Find where the given text appears and provide that cell's center as [X, Y] coordinate. 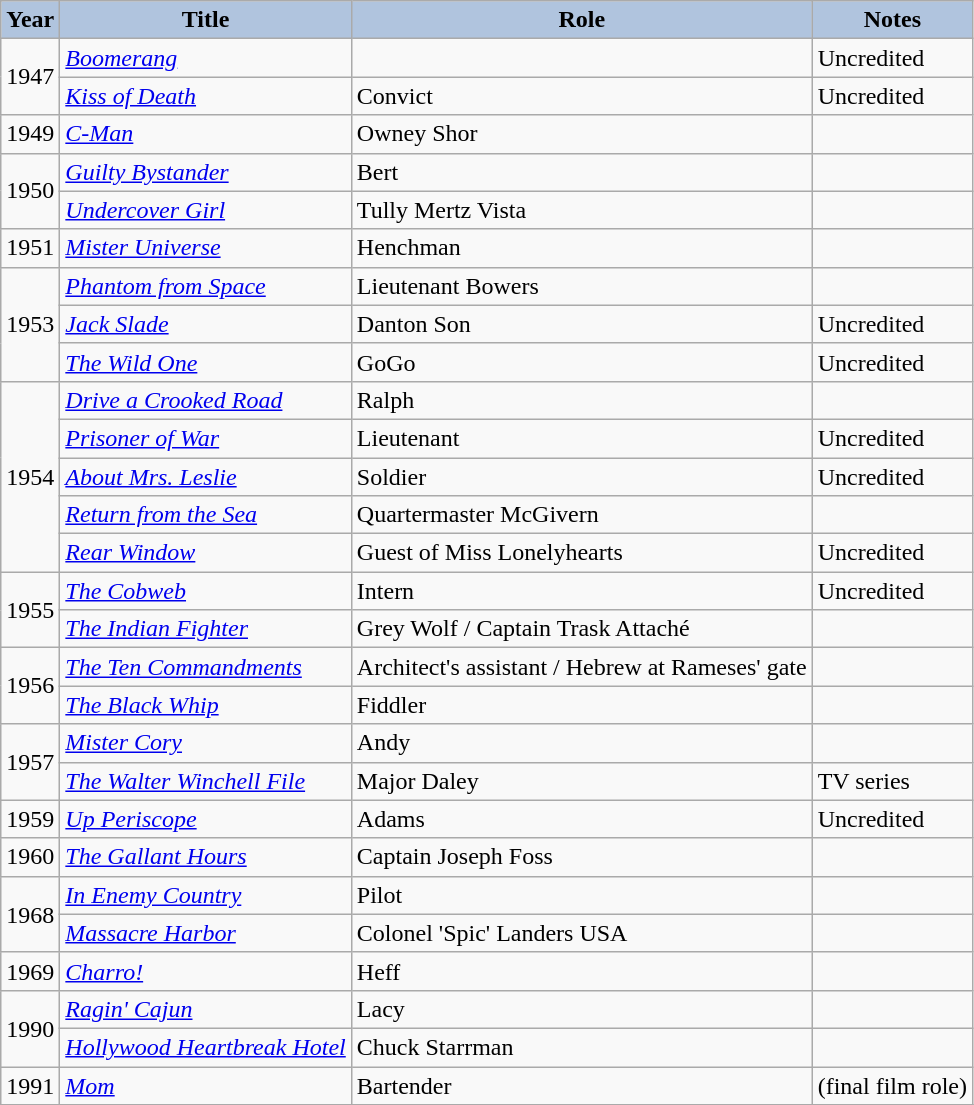
Major Daley [582, 781]
1954 [30, 476]
Undercover Girl [206, 210]
Convict [582, 96]
Fiddler [582, 705]
The Walter Winchell File [206, 781]
Bert [582, 172]
Lieutenant [582, 438]
1968 [30, 914]
Ragin' Cajun [206, 1009]
The Wild One [206, 362]
The Cobweb [206, 591]
C-Man [206, 134]
Mom [206, 1085]
1959 [30, 819]
Guest of Miss Lonelyhearts [582, 553]
Bartender [582, 1085]
1990 [30, 1028]
Soldier [582, 477]
Notes [892, 20]
1956 [30, 686]
About Mrs. Leslie [206, 477]
Massacre Harbor [206, 933]
Jack Slade [206, 324]
Quartermaster McGivern [582, 515]
Hollywood Heartbreak Hotel [206, 1047]
The Black Whip [206, 705]
Lacy [582, 1009]
The Indian Fighter [206, 629]
1949 [30, 134]
Year [30, 20]
Pilot [582, 895]
Drive a Crooked Road [206, 400]
Kiss of Death [206, 96]
1951 [30, 248]
1950 [30, 191]
Intern [582, 591]
1991 [30, 1085]
Lieutenant Bowers [582, 286]
Prisoner of War [206, 438]
Chuck Starrman [582, 1047]
Ralph [582, 400]
1947 [30, 77]
The Gallant Hours [206, 857]
1953 [30, 324]
Grey Wolf / Captain Trask Attaché [582, 629]
Title [206, 20]
1969 [30, 971]
Heff [582, 971]
1957 [30, 762]
In Enemy Country [206, 895]
Mister Universe [206, 248]
TV series [892, 781]
(final film role) [892, 1085]
Charro! [206, 971]
GoGo [582, 362]
Colonel 'Spic' Landers USA [582, 933]
Danton Son [582, 324]
Architect's assistant / Hebrew at Rameses' gate [582, 667]
Owney Shor [582, 134]
Andy [582, 743]
Captain Joseph Foss [582, 857]
1960 [30, 857]
Return from the Sea [206, 515]
Up Periscope [206, 819]
Adams [582, 819]
Mister Cory [206, 743]
The Ten Commandments [206, 667]
Role [582, 20]
Rear Window [206, 553]
Phantom from Space [206, 286]
Tully Mertz Vista [582, 210]
Henchman [582, 248]
1955 [30, 610]
Boomerang [206, 58]
Guilty Bystander [206, 172]
